Detect which cell encompasses the target text, then output its [x, y] center coordinate. 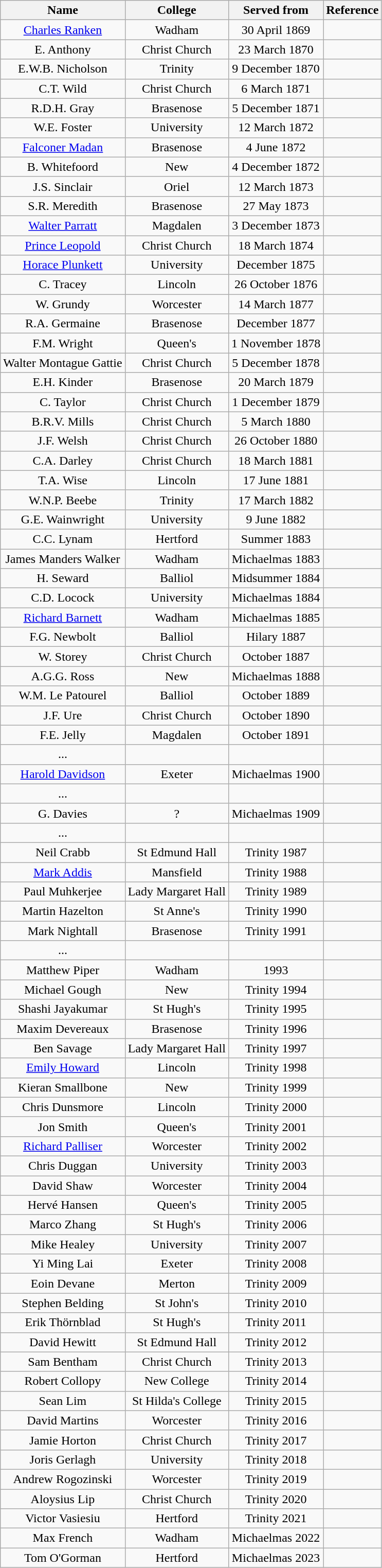
Trinity 2019 [276, 1479]
17 June 1881 [276, 480]
E.H. Kinder [63, 382]
Prince Leopold [63, 245]
J.F. Ure [63, 715]
Trinity 2015 [276, 1401]
Trinity 1991 [276, 931]
Sam Bentham [63, 1362]
Trinity 2016 [276, 1420]
26 October 1880 [276, 441]
1 November 1878 [276, 343]
Chris Duggan [63, 1166]
F.M. Wright [63, 343]
Michaelmas 1909 [276, 813]
H. Seward [63, 578]
October 1887 [276, 657]
W.N.P. Beebe [63, 500]
17 March 1882 [276, 500]
October 1890 [276, 715]
Michaelmas 2023 [276, 1558]
Michael Gough [63, 990]
David Shaw [63, 1185]
Michaelmas 1900 [276, 774]
4 June 1872 [276, 147]
C. Tracey [63, 285]
Mark Addis [63, 872]
23 March 1870 [276, 49]
Trinity 1990 [276, 911]
E. Anthony [63, 49]
Richard Palliser [63, 1146]
St John's [177, 1303]
F.G. Newbolt [63, 637]
Reference [353, 10]
Name [63, 10]
Eoin Devane [63, 1283]
E.W.B. Nicholson [63, 69]
St Hilda's College [177, 1401]
Trinity 2007 [276, 1244]
Walter Parratt [63, 225]
4 December 1872 [276, 167]
C.D. Locock [63, 598]
27 May 1873 [276, 206]
December 1877 [276, 324]
Andrew Rogozinski [63, 1479]
12 March 1872 [276, 128]
Chris Dunsmore [63, 1107]
W. Storey [63, 657]
Stephen Belding [63, 1303]
Maxim Devereaux [63, 1029]
Jon Smith [63, 1126]
Trinity 2005 [276, 1205]
Trinity 1995 [276, 1009]
5 December 1878 [276, 363]
Trinity 1988 [276, 872]
Erik Thörnblad [63, 1323]
5 March 1880 [276, 421]
David Martins [63, 1420]
Trinity 1987 [276, 852]
R.A. Germaine [63, 324]
Michaelmas 1884 [276, 598]
Shashi Jayakumar [63, 1009]
Hervé Hansen [63, 1205]
Walter Montague Gattie [63, 363]
W.M. Le Patourel [63, 696]
Neil Crabb [63, 852]
Midsummer 1884 [276, 578]
W. Grundy [63, 304]
Tom O'Gorman [63, 1558]
R.D.H. Gray [63, 108]
Trinity 2014 [276, 1381]
26 October 1876 [276, 285]
Trinity 1998 [276, 1068]
S.R. Meredith [63, 206]
Mike Healey [63, 1244]
3 December 1873 [276, 225]
Trinity 1997 [276, 1048]
Trinity 2006 [276, 1225]
Merton [177, 1283]
Trinity 2002 [276, 1146]
Matthew Piper [63, 970]
Trinity 2003 [276, 1166]
Trinity 1996 [276, 1029]
October 1891 [276, 735]
6 March 1871 [276, 89]
Harold Davidson [63, 774]
Charles Ranken [63, 30]
C.C. Lynam [63, 539]
A.G.G. Ross [63, 676]
14 March 1877 [276, 304]
Trinity 2008 [276, 1264]
Sean Lim [63, 1401]
Trinity 2013 [276, 1362]
Trinity 2010 [276, 1303]
Trinity 2021 [276, 1519]
Martin Hazelton [63, 911]
Max French [63, 1538]
18 March 1881 [276, 461]
Trinity 2009 [276, 1283]
Served from [276, 10]
J.F. Welsh [63, 441]
Mark Nightall [63, 931]
Trinity 2020 [276, 1499]
C. Taylor [63, 402]
18 March 1874 [276, 245]
Ben Savage [63, 1048]
Trinity 2017 [276, 1440]
J.S. Sinclair [63, 186]
December 1875 [276, 265]
Trinity 1994 [276, 990]
9 December 1870 [276, 69]
Oriel [177, 186]
St Anne's [177, 911]
Yi Ming Lai [63, 1264]
James Manders Walker [63, 558]
Kieran Smallbone [63, 1087]
Trinity 1999 [276, 1087]
Trinity 1989 [276, 892]
B.R.V. Mills [63, 421]
Emily Howard [63, 1068]
G. Davies [63, 813]
Horace Plunkett [63, 265]
W.E. Foster [63, 128]
October 1889 [276, 696]
Trinity 2004 [276, 1185]
1993 [276, 970]
9 June 1882 [276, 519]
G.E. Wainwright [63, 519]
Falconer Madan [63, 147]
Marco Zhang [63, 1225]
Joris Gerlagh [63, 1459]
Trinity 2012 [276, 1342]
Michaelmas 1885 [276, 618]
Trinity 2000 [276, 1107]
T.A. Wise [63, 480]
College [177, 10]
Trinity 2011 [276, 1323]
Aloysius Lip [63, 1499]
Victor Vasiesiu [63, 1519]
New College [177, 1381]
Jamie Horton [63, 1440]
Trinity 2001 [276, 1126]
1 December 1879 [276, 402]
David Hewitt [63, 1342]
Paul Muhkerjee [63, 892]
C.A. Darley [63, 461]
12 March 1873 [276, 186]
20 March 1879 [276, 382]
Michaelmas 1883 [276, 558]
Mansfield [177, 872]
30 April 1869 [276, 30]
B. Whitefoord [63, 167]
Hilary 1887 [276, 637]
Trinity 2018 [276, 1459]
5 December 1871 [276, 108]
? [177, 813]
Michaelmas 1888 [276, 676]
Michaelmas 2022 [276, 1538]
Robert Collopy [63, 1381]
C.T. Wild [63, 89]
Summer 1883 [276, 539]
F.E. Jelly [63, 735]
Richard Barnett [63, 618]
